Provide the [X, Y] coordinate of the cell's center where the given text is located.  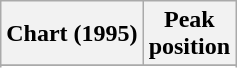
Chart (1995) [72, 34]
Peakposition [189, 34]
